Return the [X, Y] coordinate for the center point of the cell that contains the specified text.  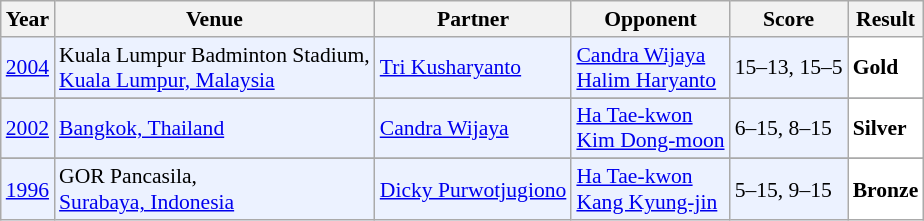
Partner [474, 19]
6–15, 8–15 [789, 128]
Bronze [886, 190]
Candra Wijaya Halim Haryanto [650, 68]
Silver [886, 128]
Gold [886, 68]
Candra Wijaya [474, 128]
Bangkok, Thailand [214, 128]
2004 [28, 68]
GOR Pancasila,Surabaya, Indonesia [214, 190]
Score [789, 19]
Dicky Purwotjugiono [474, 190]
Opponent [650, 19]
1996 [28, 190]
Tri Kusharyanto [474, 68]
Kuala Lumpur Badminton Stadium,Kuala Lumpur, Malaysia [214, 68]
2002 [28, 128]
Result [886, 19]
5–15, 9–15 [789, 190]
Ha Tae-kwon Kim Dong-moon [650, 128]
15–13, 15–5 [789, 68]
Ha Tae-kwon Kang Kyung-jin [650, 190]
Venue [214, 19]
Year [28, 19]
